From the cell containing the given text, extract its center point as [x, y] coordinate. 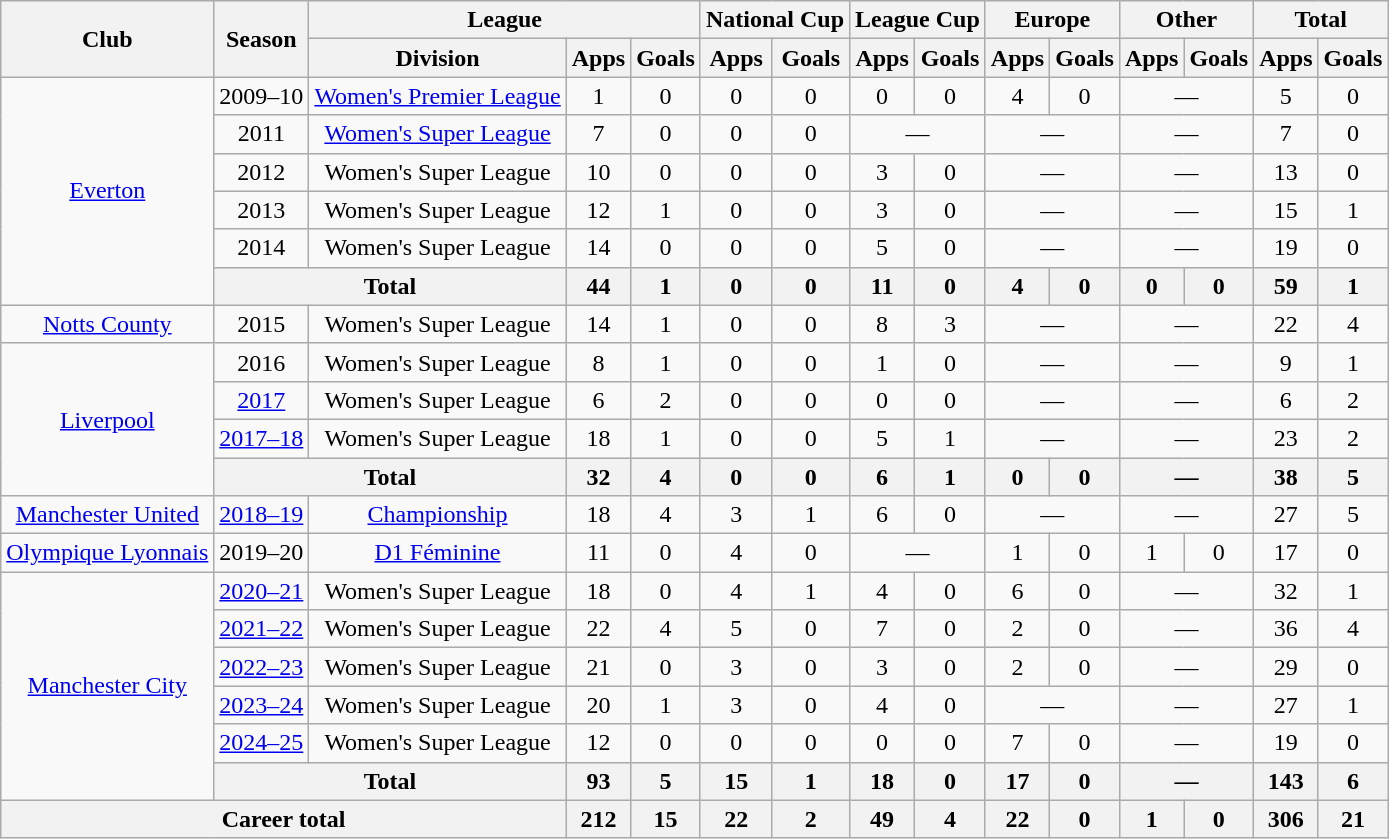
League Cup [918, 20]
Career total [284, 819]
143 [1286, 781]
Manchester United [108, 515]
212 [598, 819]
9 [1286, 362]
2013 [262, 210]
23 [1286, 438]
2021–22 [262, 629]
2017–18 [262, 438]
2023–24 [262, 705]
Everton [108, 191]
10 [598, 172]
Europe [1052, 20]
Club [108, 39]
2014 [262, 248]
Division [438, 58]
2022–23 [262, 667]
306 [1286, 819]
Other [1186, 20]
20 [598, 705]
D1 Féminine [438, 553]
13 [1286, 172]
2017 [262, 400]
National Cup [774, 20]
2011 [262, 134]
Championship [438, 515]
49 [882, 819]
League [505, 20]
2015 [262, 324]
Liverpool [108, 419]
2024–25 [262, 743]
Season [262, 39]
Olympique Lyonnais [108, 553]
2016 [262, 362]
Women's Premier League [438, 96]
93 [598, 781]
2012 [262, 172]
44 [598, 286]
2018–19 [262, 515]
2009–10 [262, 96]
Manchester City [108, 686]
38 [1286, 477]
2020–21 [262, 591]
29 [1286, 667]
Notts County [108, 324]
36 [1286, 629]
2019–20 [262, 553]
59 [1286, 286]
